Provide the [X, Y] coordinate of the cell's center where the given text is located.  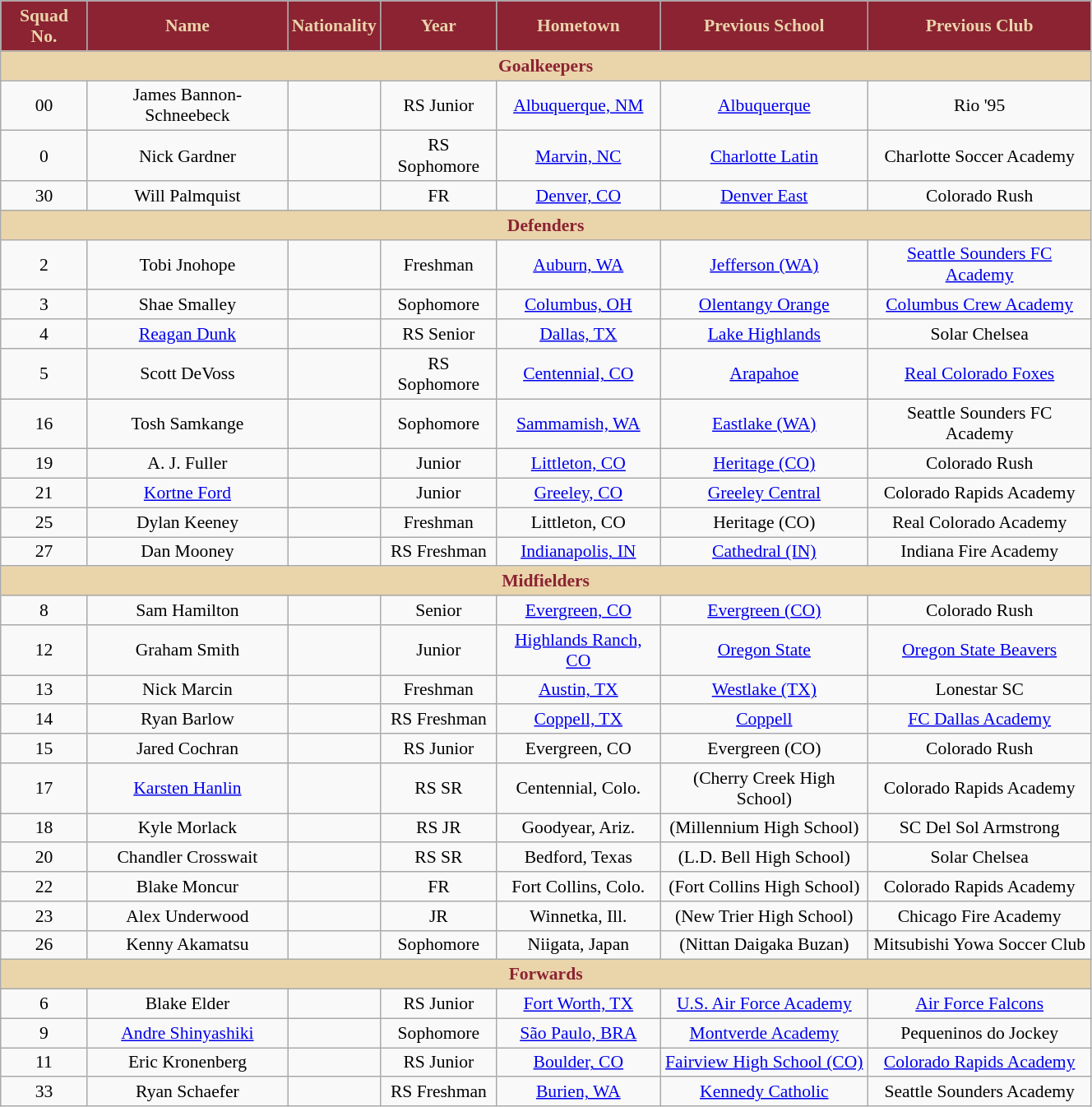
Mitsubishi Yowa Soccer Club [980, 945]
Kyle Morlack [187, 828]
16 [44, 424]
Senior [439, 610]
(Cherry Creek High School) [765, 788]
Dylan Keeney [187, 522]
Kennedy Catholic [765, 1092]
Midfielders [546, 581]
Blake Moncur [187, 887]
Nationality [334, 26]
19 [44, 464]
Shae Smalley [187, 305]
Defenders [546, 225]
Eastlake (WA) [765, 424]
Jefferson (WA) [765, 265]
3 [44, 305]
Squad No. [44, 26]
Denver, CO [579, 196]
2 [44, 265]
SC Del Sol Armstrong [980, 828]
Fort Worth, TX [579, 1004]
Albuquerque [765, 105]
Dan Mooney [187, 552]
Graham Smith [187, 650]
(Fort Collins High School) [765, 887]
Sam Hamilton [187, 610]
James Bannon-Schneebeck [187, 105]
Boulder, CO [579, 1063]
Karsten Hanlin [187, 788]
Albuquerque, NM [579, 105]
Alex Underwood [187, 916]
Chandler Crosswait [187, 858]
12 [44, 650]
Air Force Falcons [980, 1004]
30 [44, 196]
26 [44, 945]
Bedford, Texas [579, 858]
U.S. Air Force Academy [765, 1004]
25 [44, 522]
Columbus Crew Academy [980, 305]
Andre Shinyashiki [187, 1033]
Previous Club [980, 26]
5 [44, 373]
Indiana Fire Academy [980, 552]
Chicago Fire Academy [980, 916]
A. J. Fuller [187, 464]
23 [44, 916]
14 [44, 720]
Niigata, Japan [579, 945]
Burien, WA [579, 1092]
Charlotte Soccer Academy [980, 156]
11 [44, 1063]
Ryan Barlow [187, 720]
JR [439, 916]
Name [187, 26]
4 [44, 334]
Scott DeVoss [187, 373]
20 [44, 858]
00 [44, 105]
Real Colorado Academy [980, 522]
Dallas, TX [579, 334]
Highlands Ranch, CO [579, 650]
FC Dallas Academy [980, 720]
27 [44, 552]
Oregon State Beavers [980, 650]
22 [44, 887]
Columbus, OH [579, 305]
33 [44, 1092]
Winnetka, Ill. [579, 916]
Coppell [765, 720]
Coppell, TX [579, 720]
(Nittan Daigaka Buzan) [765, 945]
21 [44, 493]
8 [44, 610]
(L.D. Bell High School) [765, 858]
Kortne Ford [187, 493]
RS JR [439, 828]
Charlotte Latin [765, 156]
Blake Elder [187, 1004]
13 [44, 690]
Pequeninos do Jockey [980, 1033]
Arapahoe [765, 373]
17 [44, 788]
Eric Kronenberg [187, 1063]
Greeley, CO [579, 493]
Jared Cochran [187, 748]
Reagan Dunk [187, 334]
0 [44, 156]
(Millennium High School) [765, 828]
Denver East [765, 196]
Olentangy Orange [765, 305]
Lonestar SC [980, 690]
Montverde Academy [765, 1033]
RS Senior [439, 334]
Nick Marcin [187, 690]
Westlake (TX) [765, 690]
15 [44, 748]
Fort Collins, Colo. [579, 887]
Real Colorado Foxes [980, 373]
Indianapolis, IN [579, 552]
Centennial, CO [579, 373]
Lake Highlands [765, 334]
Sammamish, WA [579, 424]
Hometown [579, 26]
Year [439, 26]
Kenny Akamatsu [187, 945]
Greeley Central [765, 493]
18 [44, 828]
Oregon State [765, 650]
Tosh Samkange [187, 424]
Previous School [765, 26]
Forwards [546, 975]
Seattle Sounders Academy [980, 1092]
Cathedral (IN) [765, 552]
São Paulo, BRA [579, 1033]
Nick Gardner [187, 156]
Rio '95 [980, 105]
Auburn, WA [579, 265]
9 [44, 1033]
Fairview High School (CO) [765, 1063]
Goodyear, Ariz. [579, 828]
Goalkeepers [546, 66]
Centennial, Colo. [579, 788]
6 [44, 1004]
Will Palmquist [187, 196]
Marvin, NC [579, 156]
(New Trier High School) [765, 916]
Ryan Schaefer [187, 1092]
Tobi Jnohope [187, 265]
Austin, TX [579, 690]
